Identify which cell holds the provided text, then report its (X, Y) central coordinate. 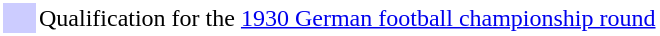
Qualification for the 1930 German football championship round (348, 18)
